Find where the given text appears and provide that cell's center as [x, y] coordinate. 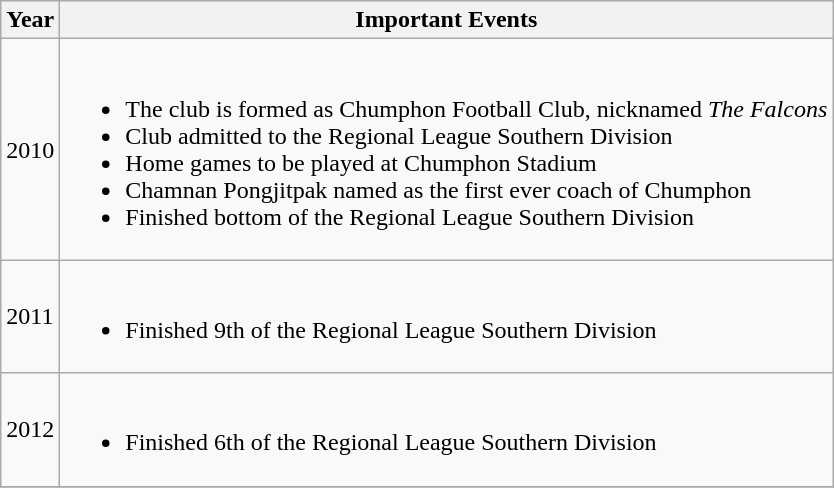
Finished 6th of the Regional League Southern Division [446, 430]
2012 [30, 430]
Finished 9th of the Regional League Southern Division [446, 316]
Year [30, 20]
2010 [30, 150]
2011 [30, 316]
Important Events [446, 20]
